For the text-containing cell, return its midpoint in [X, Y] coordinate format. 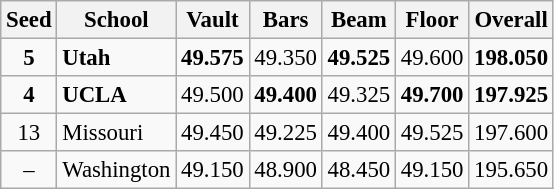
195.650 [512, 170]
Floor [432, 20]
197.925 [512, 95]
Beam [358, 20]
49.325 [358, 95]
Missouri [116, 133]
49.225 [286, 133]
49.700 [432, 95]
48.900 [286, 170]
– [29, 170]
Overall [512, 20]
Bars [286, 20]
Washington [116, 170]
Utah [116, 58]
4 [29, 95]
Seed [29, 20]
UCLA [116, 95]
49.500 [212, 95]
School [116, 20]
198.050 [512, 58]
5 [29, 58]
49.450 [212, 133]
Vault [212, 20]
49.350 [286, 58]
49.575 [212, 58]
49.600 [432, 58]
13 [29, 133]
197.600 [512, 133]
48.450 [358, 170]
